Capture the cell that displays the provided text and extract its (x, y) central coordinate. 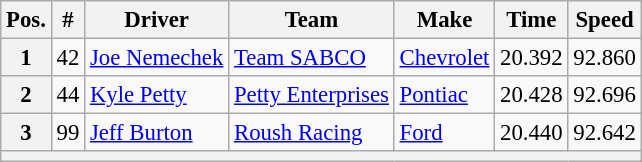
Ford (444, 133)
Pos. (26, 20)
20.440 (532, 133)
Kyle Petty (157, 95)
44 (68, 95)
Joe Nemechek (157, 58)
Roush Racing (312, 133)
Jeff Burton (157, 133)
Time (532, 20)
92.696 (604, 95)
2 (26, 95)
92.642 (604, 133)
Driver (157, 20)
42 (68, 58)
20.392 (532, 58)
1 (26, 58)
Team SABCO (312, 58)
3 (26, 133)
92.860 (604, 58)
99 (68, 133)
Chevrolet (444, 58)
Team (312, 20)
Petty Enterprises (312, 95)
Make (444, 20)
20.428 (532, 95)
Speed (604, 20)
# (68, 20)
Pontiac (444, 95)
